Return [x, y] of the center of cell containing provided text 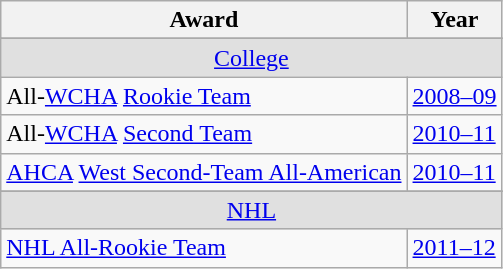
NHL [252, 210]
AHCA West Second-Team All-American [204, 172]
NHL All-Rookie Team [204, 248]
2011–12 [454, 248]
Year [454, 20]
All-WCHA Second Team [204, 134]
College [252, 58]
Award [204, 20]
2008–09 [454, 96]
All-WCHA Rookie Team [204, 96]
